Provide the (X, Y) coordinate of the cell's center where the given text is located.  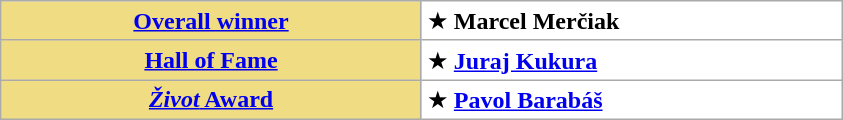
Život Award (212, 100)
★ Juraj Kukura (632, 60)
★ Pavol Barabáš (632, 100)
Overall winner (212, 21)
Hall of Fame (212, 60)
★ Marcel Merčiak (632, 21)
